Identify which cell holds the provided text, then report its [X, Y] central coordinate. 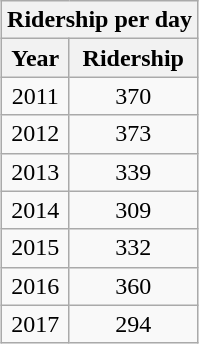
339 [134, 172]
2012 [36, 134]
360 [134, 286]
2013 [36, 172]
294 [134, 324]
373 [134, 134]
2011 [36, 96]
309 [134, 210]
2015 [36, 248]
2017 [36, 324]
2014 [36, 210]
Ridership per day [100, 20]
Ridership [134, 58]
332 [134, 248]
2016 [36, 286]
370 [134, 96]
Year [36, 58]
